Pinpoint the cell where the given text exists, returning its [x, y] midpoint coordinate. 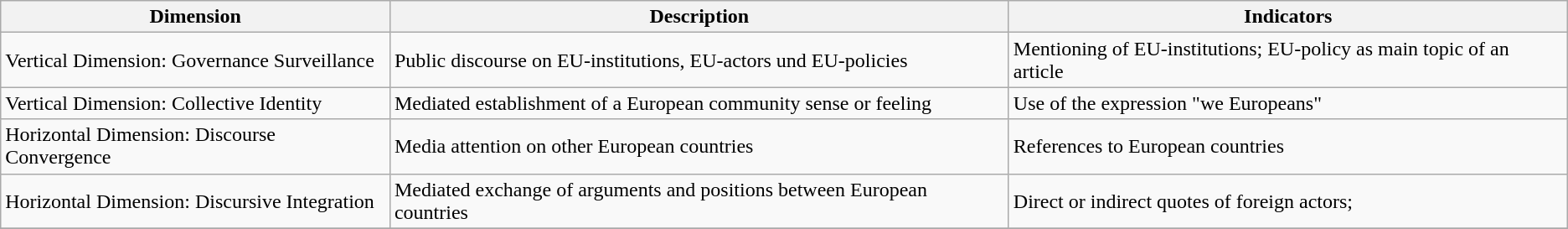
Media attention on other European countries [699, 146]
Mediated exchange of arguments and positions between European countries [699, 201]
Direct or indirect quotes of foreign actors; [1288, 201]
Vertical Dimension: Governance Surveillance [196, 60]
Mentioning of EU-institutions; EU-policy as main topic of an article [1288, 60]
References to European countries [1288, 146]
Mediated establishment of a European community sense or feeling [699, 103]
Horizontal Dimension: Discourse Convergence [196, 146]
Vertical Dimension: Collective Identity [196, 103]
Public discourse on EU-institutions, EU-actors und EU-policies [699, 60]
Dimension [196, 17]
Use of the expression "we Europeans" [1288, 103]
Indicators [1288, 17]
Description [699, 17]
Horizontal Dimension: Discursive Integration [196, 201]
